Provide the [X, Y] coordinate of the cell's center where the given text is located.  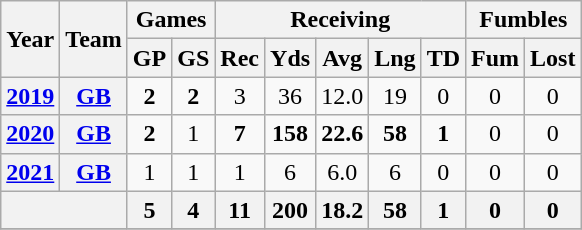
3 [240, 96]
GP [149, 58]
TD [443, 58]
Receiving [340, 20]
Lng [395, 58]
Fumbles [524, 20]
7 [240, 134]
36 [290, 96]
200 [290, 210]
Avg [342, 58]
Year [30, 39]
12.0 [342, 96]
Lost [553, 58]
19 [395, 96]
6.0 [342, 172]
Games [170, 20]
Fum [496, 58]
Rec [240, 58]
11 [240, 210]
4 [194, 210]
18.2 [342, 210]
158 [290, 134]
GS [194, 58]
Team [94, 39]
22.6 [342, 134]
2019 [30, 96]
Yds [290, 58]
5 [149, 210]
2021 [30, 172]
2020 [30, 134]
